Return the [X, Y] coordinate for the center point of the cell that contains the specified text.  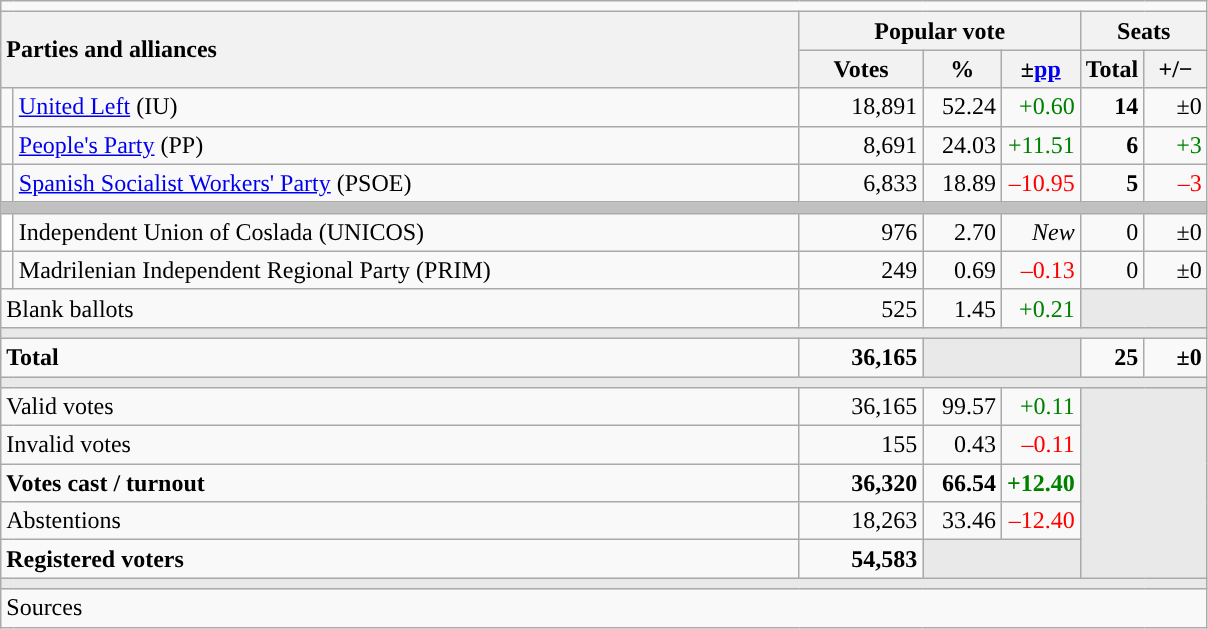
0.69 [962, 270]
6 [1112, 145]
18,891 [861, 107]
8,691 [861, 145]
14 [1112, 107]
–0.11 [1040, 445]
Votes cast / turnout [400, 483]
249 [861, 270]
Parties and alliances [400, 50]
54,583 [861, 559]
18.89 [962, 183]
0.43 [962, 445]
Abstentions [400, 521]
976 [861, 232]
New [1040, 232]
–10.95 [1040, 183]
25 [1112, 357]
±pp [1040, 69]
1.45 [962, 308]
+0.21 [1040, 308]
+/− [1176, 69]
Sources [604, 608]
+11.51 [1040, 145]
Invalid votes [400, 445]
–0.13 [1040, 270]
% [962, 69]
525 [861, 308]
52.24 [962, 107]
Madrilenian Independent Regional Party (PRIM) [406, 270]
People's Party (PP) [406, 145]
18,263 [861, 521]
+3 [1176, 145]
Seats [1144, 31]
Blank ballots [400, 308]
155 [861, 445]
+0.11 [1040, 407]
36,320 [861, 483]
99.57 [962, 407]
Independent Union of Coslada (UNICOS) [406, 232]
6,833 [861, 183]
+12.40 [1040, 483]
Registered voters [400, 559]
66.54 [962, 483]
24.03 [962, 145]
Valid votes [400, 407]
United Left (IU) [406, 107]
–12.40 [1040, 521]
33.46 [962, 521]
Votes [861, 69]
2.70 [962, 232]
–3 [1176, 183]
Popular vote [940, 31]
Spanish Socialist Workers' Party (PSOE) [406, 183]
5 [1112, 183]
+0.60 [1040, 107]
